Output the (x, y) coordinate of the center of the cell containing the given text.  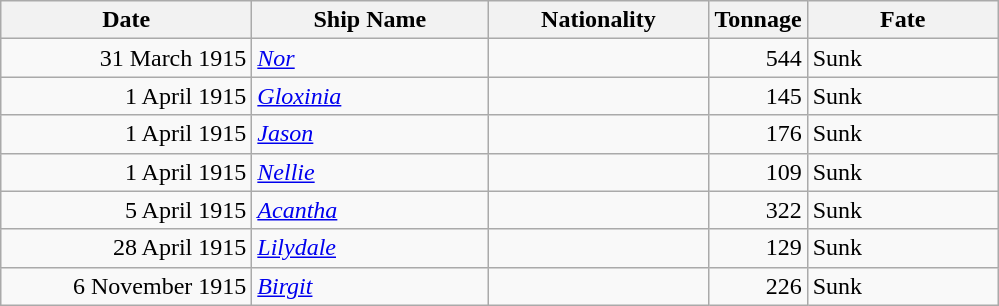
Nationality (598, 20)
Nellie (370, 172)
28 April 1915 (126, 248)
176 (758, 134)
31 March 1915 (126, 58)
Nor (370, 58)
Date (126, 20)
145 (758, 96)
129 (758, 248)
5 April 1915 (126, 210)
Lilydale (370, 248)
226 (758, 286)
109 (758, 172)
Fate (902, 20)
544 (758, 58)
Acantha (370, 210)
6 November 1915 (126, 286)
Tonnage (758, 20)
Ship Name (370, 20)
Jason (370, 134)
322 (758, 210)
Gloxinia (370, 96)
Birgit (370, 286)
